Find where the given text appears and provide that cell's center as [X, Y] coordinate. 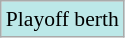
Playoff berth [62, 19]
